Find where the given text appears and provide that cell's center as [x, y] coordinate. 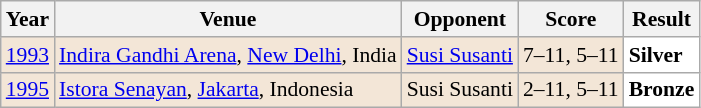
Silver [662, 55]
Bronze [662, 90]
7–11, 5–11 [571, 55]
Indira Gandhi Arena, New Delhi, India [228, 55]
1993 [28, 55]
Venue [228, 19]
Score [571, 19]
Year [28, 19]
Opponent [460, 19]
2–11, 5–11 [571, 90]
Result [662, 19]
Istora Senayan, Jakarta, Indonesia [228, 90]
1995 [28, 90]
